Search for the cell housing the specified text and yield its [X, Y] center coordinate. 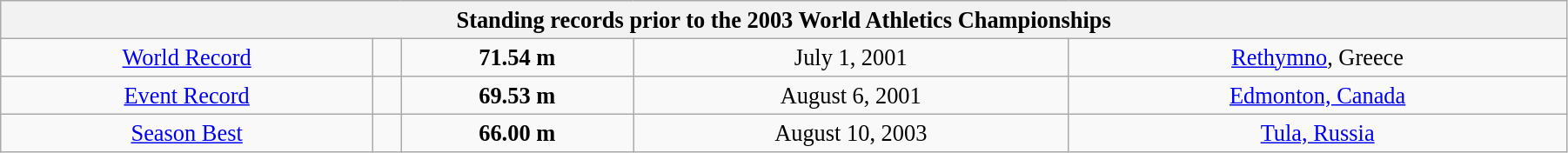
Edmonton, Canada [1317, 95]
71.54 m [517, 57]
Tula, Russia [1317, 133]
World Record [187, 57]
July 1, 2001 [851, 57]
66.00 m [517, 133]
Season Best [187, 133]
August 10, 2003 [851, 133]
69.53 m [517, 95]
August 6, 2001 [851, 95]
Rethymno, Greece [1317, 57]
Standing records prior to the 2003 World Athletics Championships [784, 19]
Event Record [187, 95]
